Search for the cell housing the specified text and yield its (X, Y) center coordinate. 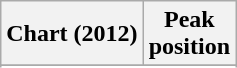
Chart (2012) (72, 34)
Peakposition (189, 34)
